Output the (X, Y) coordinate of the center of the cell containing the given text.  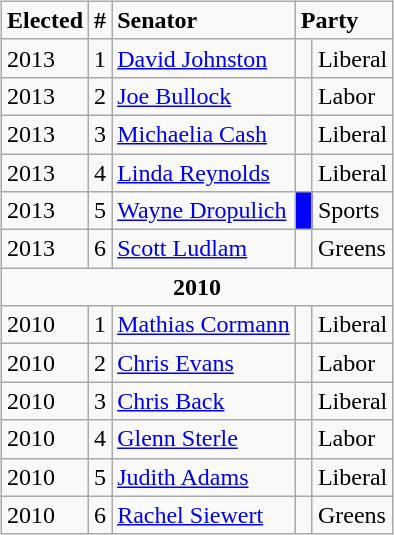
Michaelia Cash (204, 134)
Chris Evans (204, 363)
Party (344, 20)
Sports (352, 211)
Chris Back (204, 401)
Joe Bullock (204, 96)
Mathias Cormann (204, 325)
Wayne Dropulich (204, 211)
Glenn Sterle (204, 439)
Scott Ludlam (204, 249)
Linda Reynolds (204, 173)
Elected (46, 20)
Rachel Siewert (204, 515)
Senator (204, 20)
# (100, 20)
David Johnston (204, 58)
Judith Adams (204, 477)
